Return (X, Y) of the center of cell containing provided text 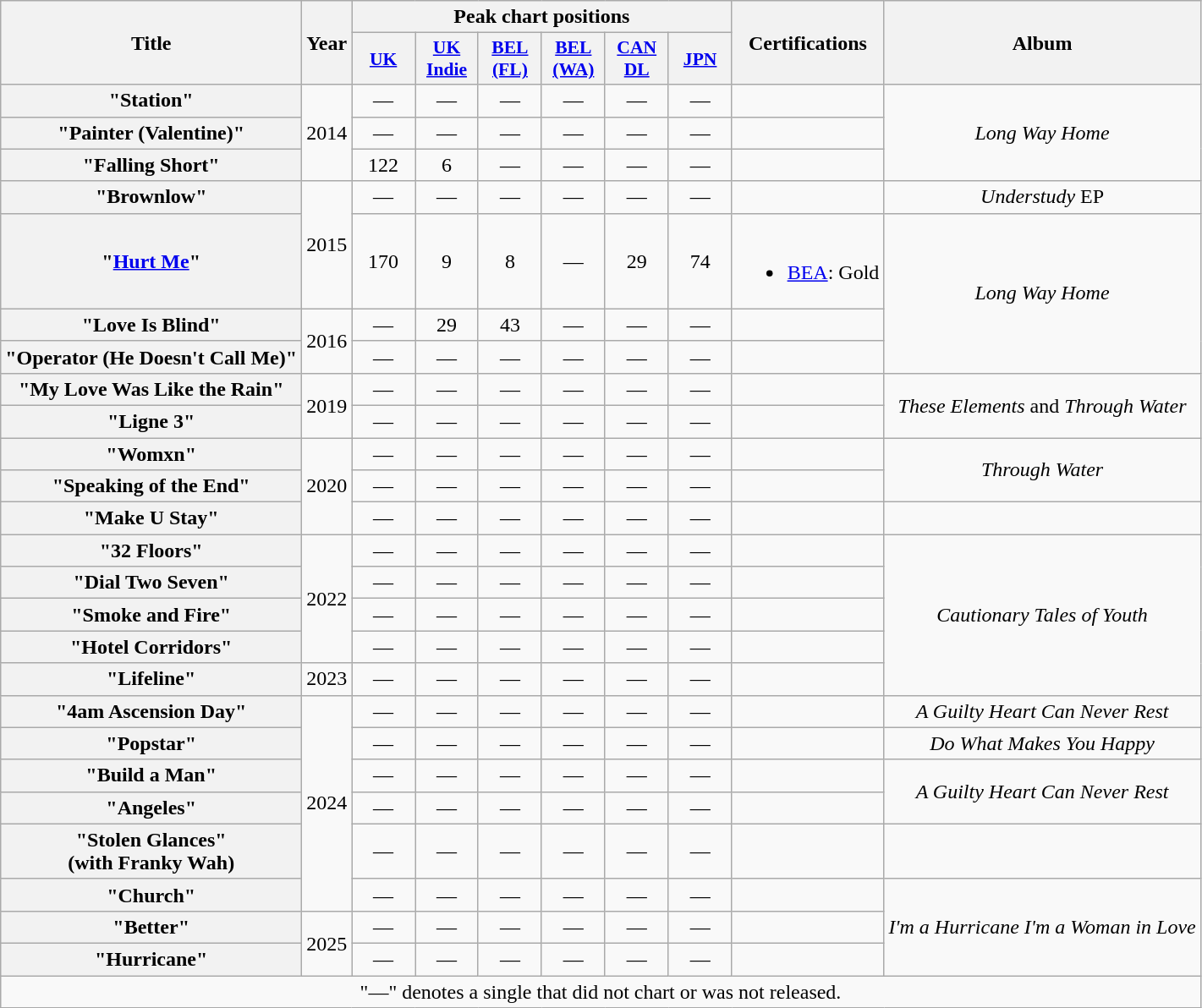
"Hurt Me" (151, 260)
"Womxn" (151, 454)
BEL(FL) (509, 59)
"Love Is Blind" (151, 325)
"Angeles" (151, 808)
122 (384, 165)
"4am Ascension Day" (151, 711)
2019 (327, 405)
UKIndie (447, 59)
These Elements and Through Water (1042, 405)
Year (327, 42)
170 (384, 260)
"Dial Two Seven" (151, 583)
"Smoke and Fire" (151, 615)
"Better" (151, 927)
"Hotel Corridors" (151, 647)
74 (700, 260)
2020 (327, 486)
"Popstar" (151, 743)
"32 Floors" (151, 551)
"Painter (Valentine)" (151, 133)
Peak chart positions (541, 17)
"Falling Short" (151, 165)
"Station" (151, 101)
9 (447, 260)
2022 (327, 599)
43 (509, 325)
"Make U Stay" (151, 518)
2014 (327, 133)
Cautionary Tales of Youth (1042, 615)
Certifications (808, 42)
CANDL (636, 59)
2016 (327, 341)
"Ligne 3" (151, 421)
Through Water (1042, 470)
"Speaking of the End" (151, 486)
2024 (327, 803)
UK (384, 59)
"Lifeline" (151, 679)
"Build a Man" (151, 775)
I'm a Hurricane I'm a Woman in Love (1042, 927)
"My Love Was Like the Rain" (151, 389)
2023 (327, 679)
2025 (327, 943)
Title (151, 42)
BEA: Gold (808, 260)
"Stolen Glances" (with Franky Wah) (151, 851)
Understudy EP (1042, 197)
Album (1042, 42)
6 (447, 165)
"—" denotes a single that did not chart or was not released. (601, 992)
Do What Makes You Happy (1042, 743)
"Operator (He Doesn't Call Me)" (151, 357)
"Church" (151, 895)
BEL(WA) (574, 59)
"Hurricane" (151, 959)
2015 (327, 245)
"Brownlow" (151, 197)
8 (509, 260)
JPN (700, 59)
